Return [x, y] of the center of cell containing provided text 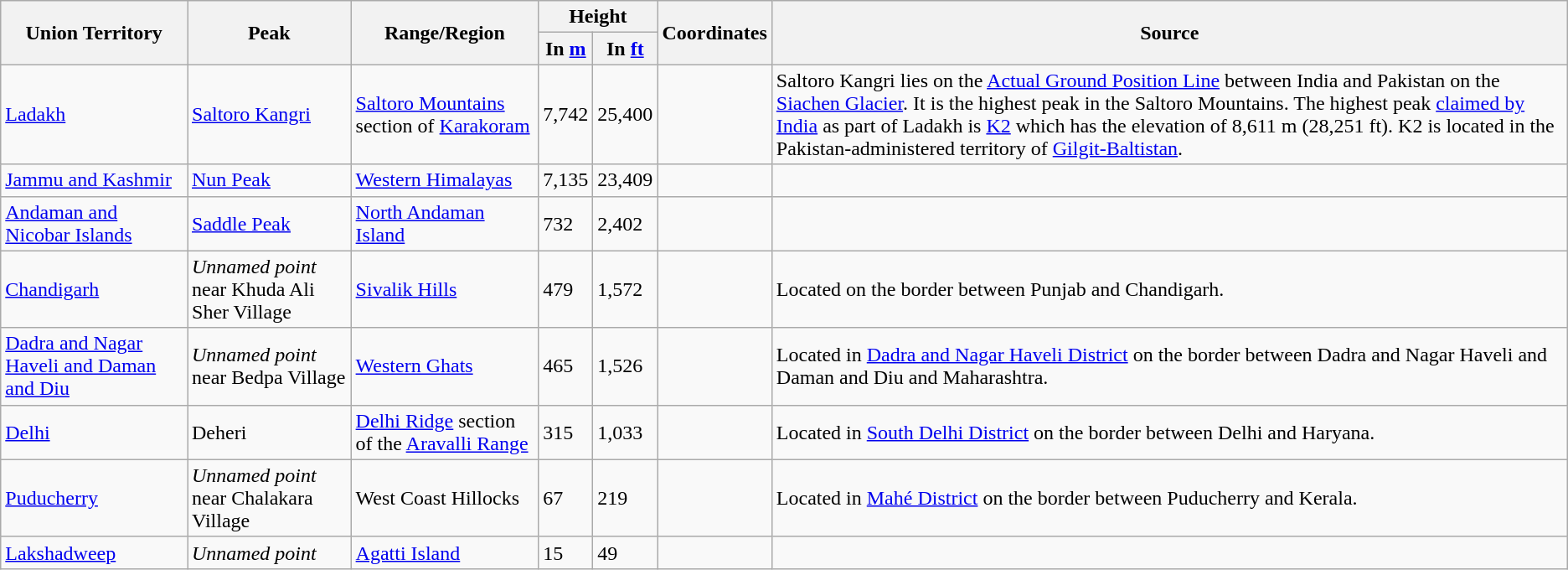
Saddle Peak [270, 223]
Delhi Ridge section of the Aravalli Range [445, 433]
Puducherry [94, 498]
Located on the border between Punjab and Chandigarh. [1169, 289]
Dadra and Nagar Haveli and Daman and Diu [94, 366]
Coordinates [714, 33]
Range/Region [445, 33]
23,409 [625, 180]
Located in Mahé District on the border between Puducherry and Kerala. [1169, 498]
49 [625, 552]
Sivalik Hills [445, 289]
Deheri [270, 433]
1,033 [625, 433]
In ft [625, 49]
Saltoro Kangri [270, 114]
Saltoro Mountains section of Karakoram [445, 114]
Unnamed point near Bedpa Village [270, 366]
Height [598, 17]
67 [566, 498]
Nun Peak [270, 180]
219 [625, 498]
Andaman and Nicobar Islands [94, 223]
465 [566, 366]
Jammu and Kashmir [94, 180]
Delhi [94, 433]
Unnamed point near Chalakara Village [270, 498]
North Andaman Island [445, 223]
Source [1169, 33]
Unnamed point near Khuda Ali Sher Village [270, 289]
15 [566, 552]
West Coast Hillocks [445, 498]
1,526 [625, 366]
Western Ghats [445, 366]
7,742 [566, 114]
Agatti Island [445, 552]
Ladakh [94, 114]
Chandigarh [94, 289]
Union Territory [94, 33]
Unnamed point [270, 552]
In m [566, 49]
Western Himalayas [445, 180]
Peak [270, 33]
315 [566, 433]
2,402 [625, 223]
1,572 [625, 289]
Located in Dadra and Nagar Haveli District on the border between Dadra and Nagar Haveli and Daman and Diu and Maharashtra. [1169, 366]
479 [566, 289]
732 [566, 223]
25,400 [625, 114]
Located in South Delhi District on the border between Delhi and Haryana. [1169, 433]
7,135 [566, 180]
Lakshadweep [94, 552]
